Output the [x, y] coordinate of the center of the cell containing the given text.  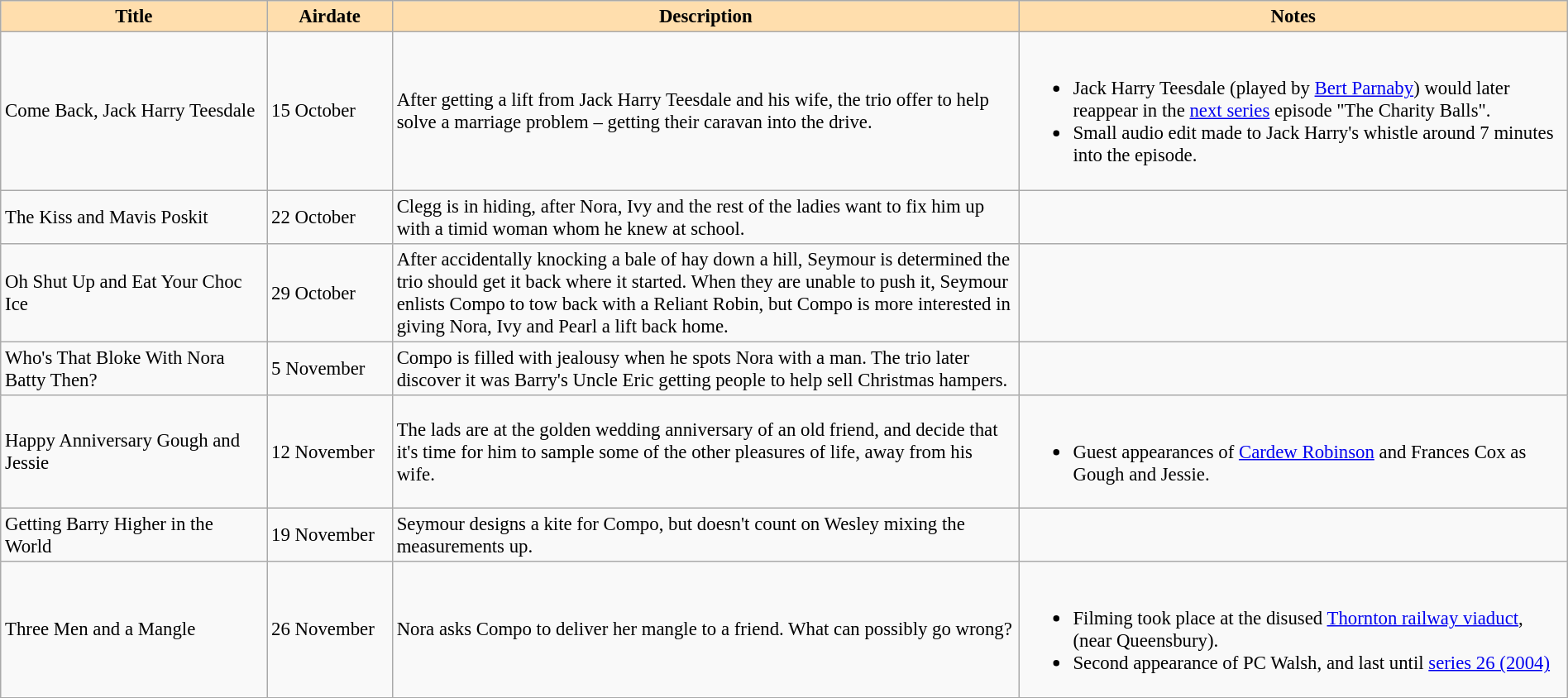
12 November [330, 452]
Seymour designs a kite for Compo, but doesn't count on Wesley mixing the measurements up. [705, 536]
Happy Anniversary Gough and Jessie [134, 452]
Getting Barry Higher in the World [134, 536]
Clegg is in hiding, after Nora, Ivy and the rest of the ladies want to fix him up with a timid woman whom he knew at school. [705, 217]
5 November [330, 369]
Description [705, 17]
15 October [330, 111]
Three Men and a Mangle [134, 629]
Come Back, Jack Harry Teesdale [134, 111]
Filming took place at the disused Thornton railway viaduct, (near Queensbury).Second appearance of PC Walsh, and last until series 26 (2004) [1293, 629]
26 November [330, 629]
19 November [330, 536]
Guest appearances of Cardew Robinson and Frances Cox as Gough and Jessie. [1293, 452]
Title [134, 17]
Nora asks Compo to deliver her mangle to a friend. What can possibly go wrong? [705, 629]
Who's That Bloke With Nora Batty Then? [134, 369]
After getting a lift from Jack Harry Teesdale and his wife, the trio offer to help solve a marriage problem – getting their caravan into the drive. [705, 111]
Oh Shut Up and Eat Your Choc Ice [134, 293]
The Kiss and Mavis Poskit [134, 217]
Notes [1293, 17]
29 October [330, 293]
Airdate [330, 17]
22 October [330, 217]
